Return [x, y] of the center of cell containing provided text 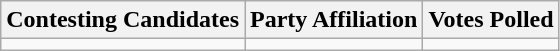
Votes Polled [491, 20]
Party Affiliation [334, 20]
Contesting Candidates [123, 20]
